Extract the [x, y] coordinate from the center of the cell holding the provided text.  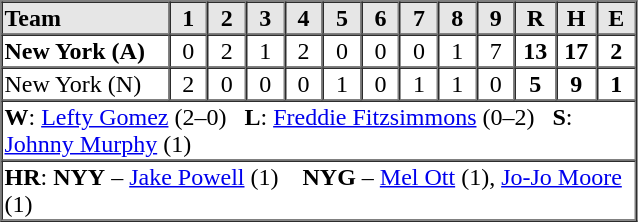
New York (A) [86, 50]
E [616, 18]
W: Lefty Gomez (2–0) L: Freddie Fitzsimmons (0–2) S: Johnny Murphy (1) [319, 130]
4 [303, 18]
HR: NYY – Jake Powell (1) NYG – Mel Ott (1), Jo-Jo Moore (1) [319, 190]
R [536, 18]
3 [265, 18]
H [576, 18]
13 [536, 50]
8 [457, 18]
New York (N) [86, 84]
17 [576, 50]
6 [380, 18]
Team [86, 18]
